Return the [X, Y] coordinate for the center point of the cell that contains the specified text.  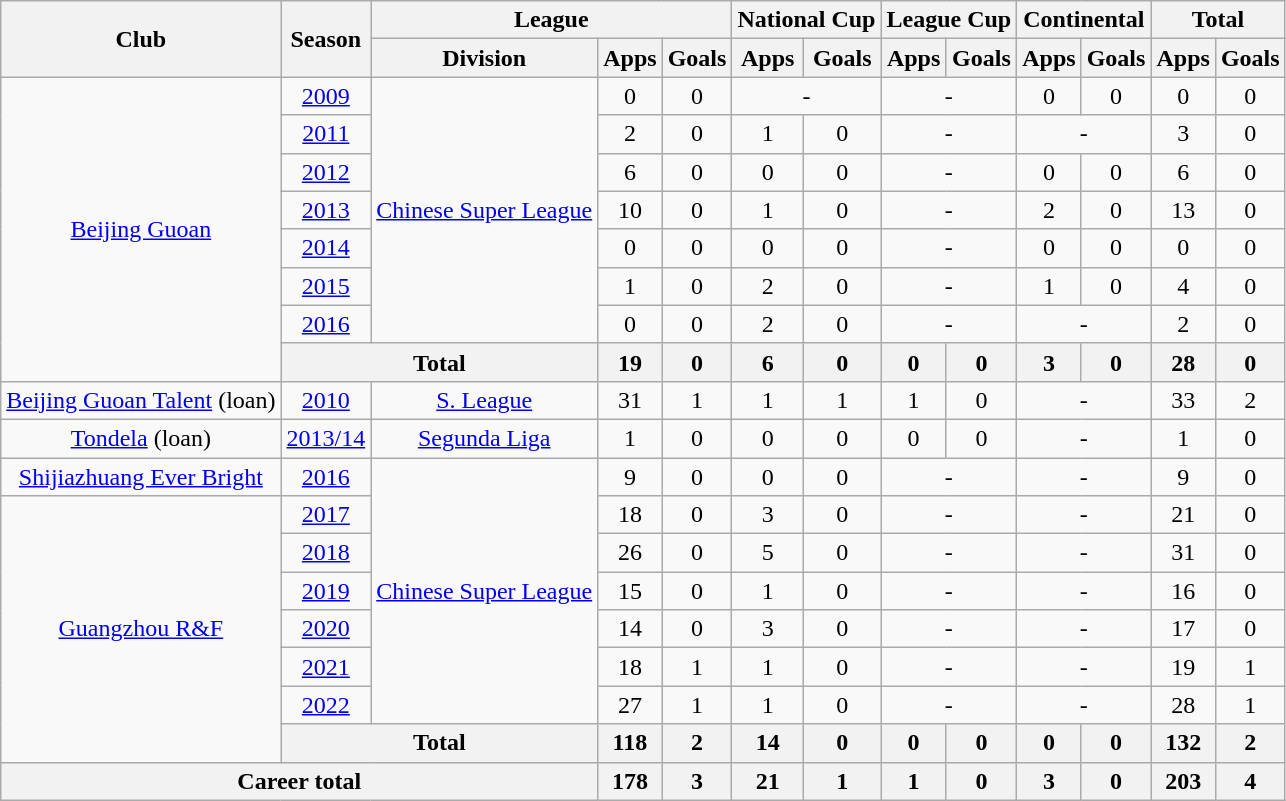
178 [630, 781]
League [552, 20]
Segunda Liga [484, 438]
2015 [326, 286]
2010 [326, 400]
Tondela (loan) [141, 438]
Season [326, 39]
26 [630, 553]
2017 [326, 515]
33 [1183, 400]
Beijing Guoan Talent (loan) [141, 400]
27 [630, 705]
5 [768, 553]
203 [1183, 781]
Beijing Guoan [141, 229]
National Cup [806, 20]
10 [630, 210]
Club [141, 39]
2013 [326, 210]
2021 [326, 667]
League Cup [949, 20]
118 [630, 743]
2022 [326, 705]
2009 [326, 96]
Division [484, 58]
15 [630, 591]
2020 [326, 629]
2018 [326, 553]
2011 [326, 134]
16 [1183, 591]
2012 [326, 172]
132 [1183, 743]
2014 [326, 248]
2019 [326, 591]
Continental [1084, 20]
Shijiazhuang Ever Bright [141, 477]
13 [1183, 210]
Career total [300, 781]
Guangzhou R&F [141, 629]
S. League [484, 400]
17 [1183, 629]
2013/14 [326, 438]
